Provide the [x, y] coordinate of the cell's center where the given text is located.  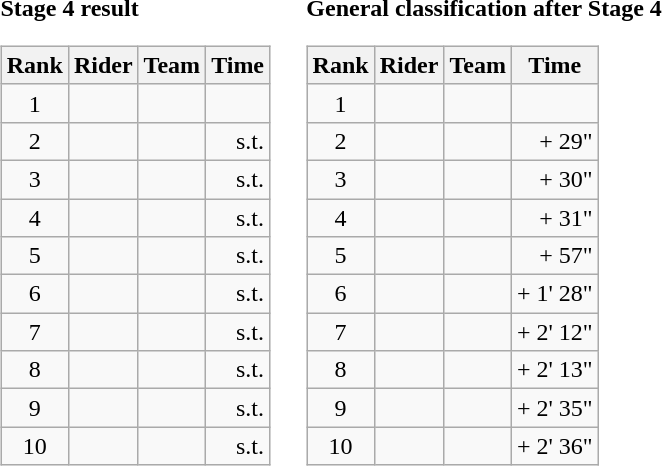
+ 1' 28" [554, 294]
+ 29" [554, 141]
+ 2' 12" [554, 332]
+ 2' 35" [554, 408]
+ 2' 36" [554, 446]
+ 30" [554, 179]
+ 57" [554, 256]
+ 2' 13" [554, 370]
+ 31" [554, 217]
